Pinpoint the cell where the given text exists, returning its (X, Y) midpoint coordinate. 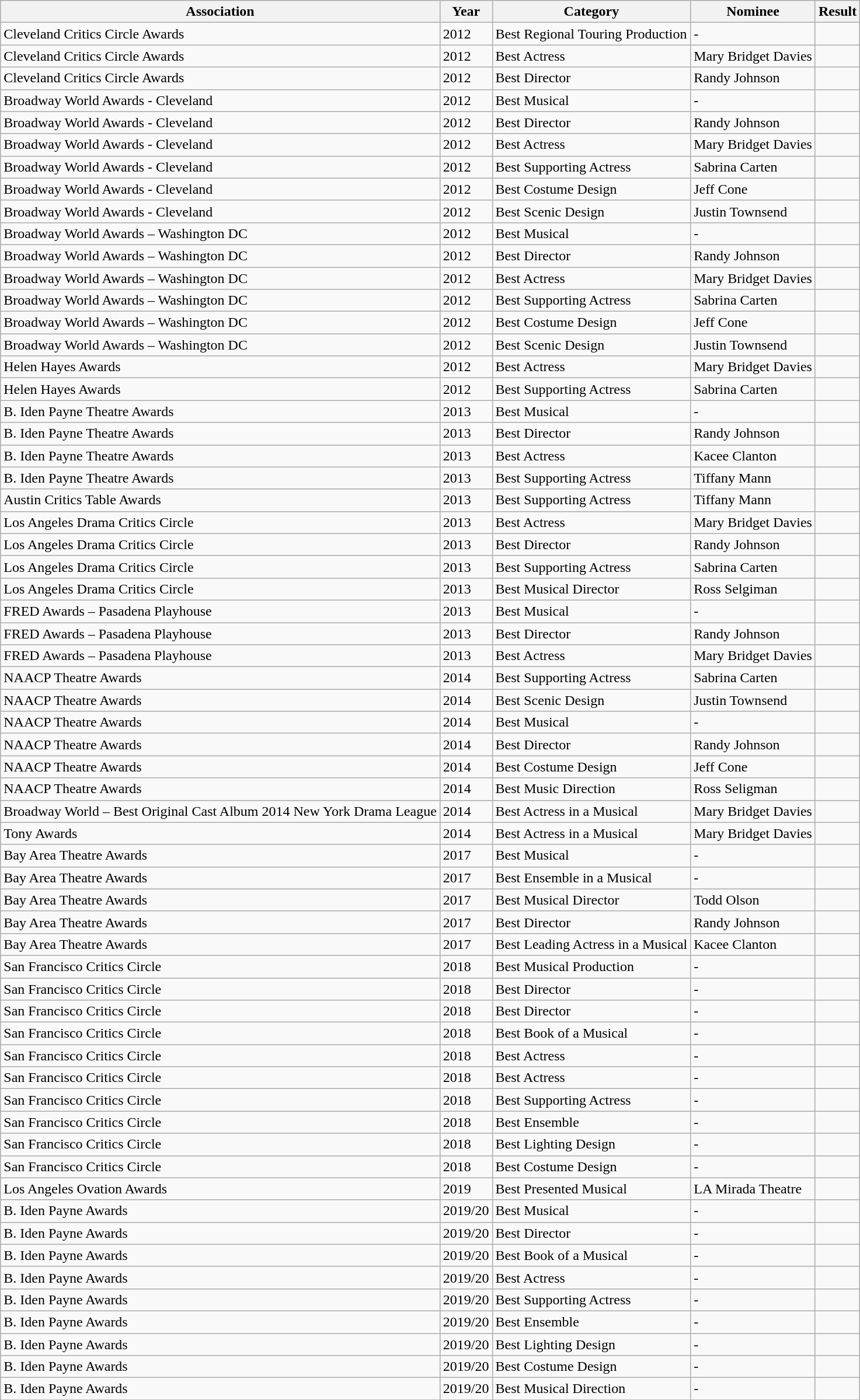
Nominee (753, 12)
Ross Seligman (753, 789)
Best Music Direction (591, 789)
Best Presented Musical (591, 1189)
Tony Awards (221, 833)
LA Mirada Theatre (753, 1189)
Best Ensemble in a Musical (591, 878)
Association (221, 12)
2019 (466, 1189)
Result (837, 12)
Best Regional Touring Production (591, 34)
Year (466, 12)
Ross Selgiman (753, 589)
Los Angeles Ovation Awards (221, 1189)
Austin Critics Table Awards (221, 500)
Broadway World – Best Original Cast Album 2014 New York Drama League (221, 811)
Category (591, 12)
Todd Olson (753, 900)
Best Musical Direction (591, 1389)
Best Musical Production (591, 966)
Best Leading Actress in a Musical (591, 944)
